Search for the cell housing the specified text and yield its [X, Y] center coordinate. 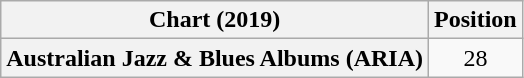
Chart (2019) [215, 20]
Australian Jazz & Blues Albums (ARIA) [215, 58]
28 [476, 58]
Position [476, 20]
